Locate the cell with the specified text and output its [x, y] center coordinate. 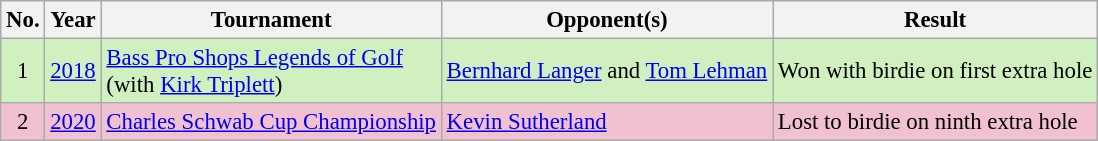
2 [23, 122]
Tournament [271, 20]
Bass Pro Shops Legends of Golf(with Kirk Triplett) [271, 72]
No. [23, 20]
Opponent(s) [606, 20]
2018 [73, 72]
Bernhard Langer and Tom Lehman [606, 72]
Lost to birdie on ninth extra hole [936, 122]
Charles Schwab Cup Championship [271, 122]
Kevin Sutherland [606, 122]
Result [936, 20]
Year [73, 20]
2020 [73, 122]
1 [23, 72]
Won with birdie on first extra hole [936, 72]
